Return (X, Y) of the center of cell containing provided text 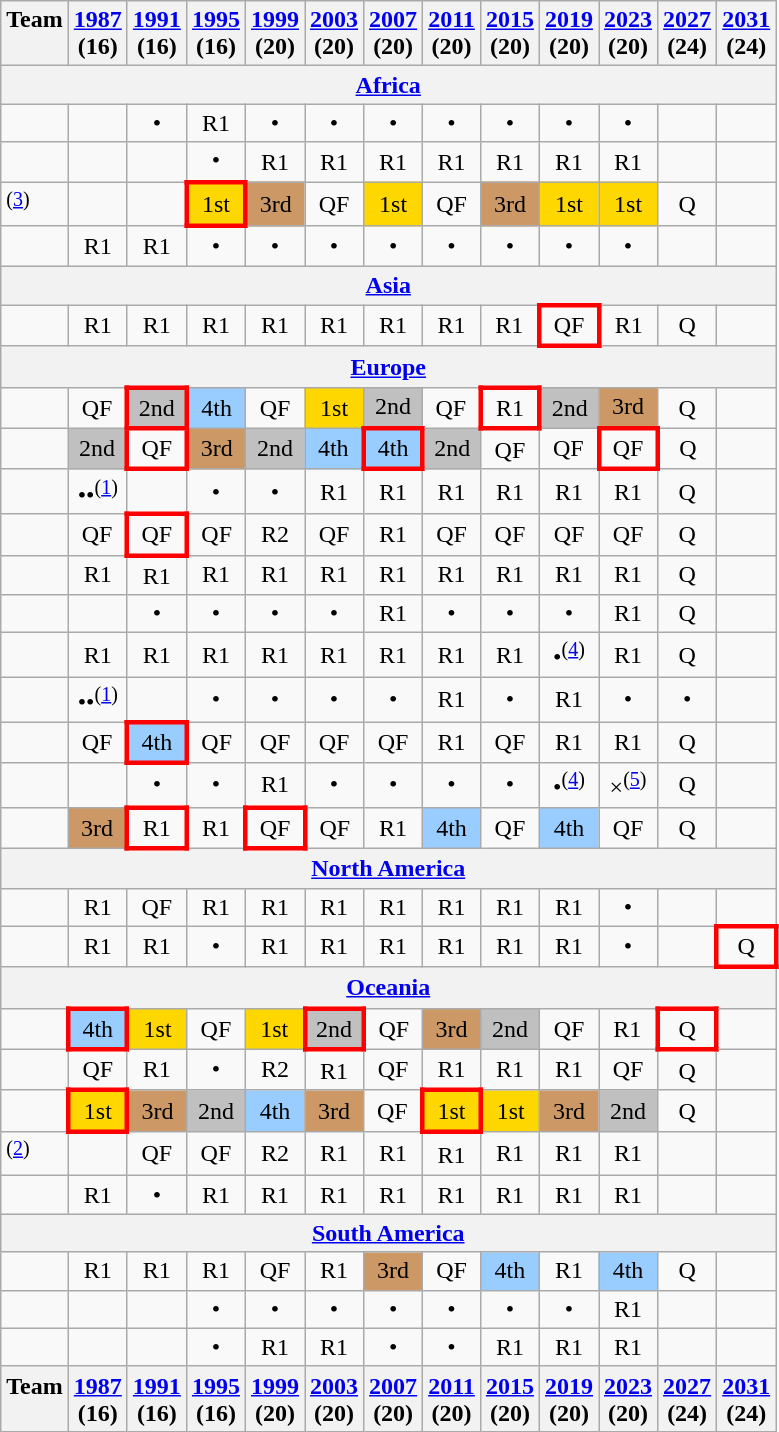
Europe (388, 366)
South America (388, 1233)
(3) (35, 204)
Oceania (388, 988)
Asia (388, 286)
(2) (35, 1154)
×(5) (628, 786)
Africa (388, 85)
North America (388, 868)
